Determine the (x, y) coordinate at the center of the cell enclosing the given text.  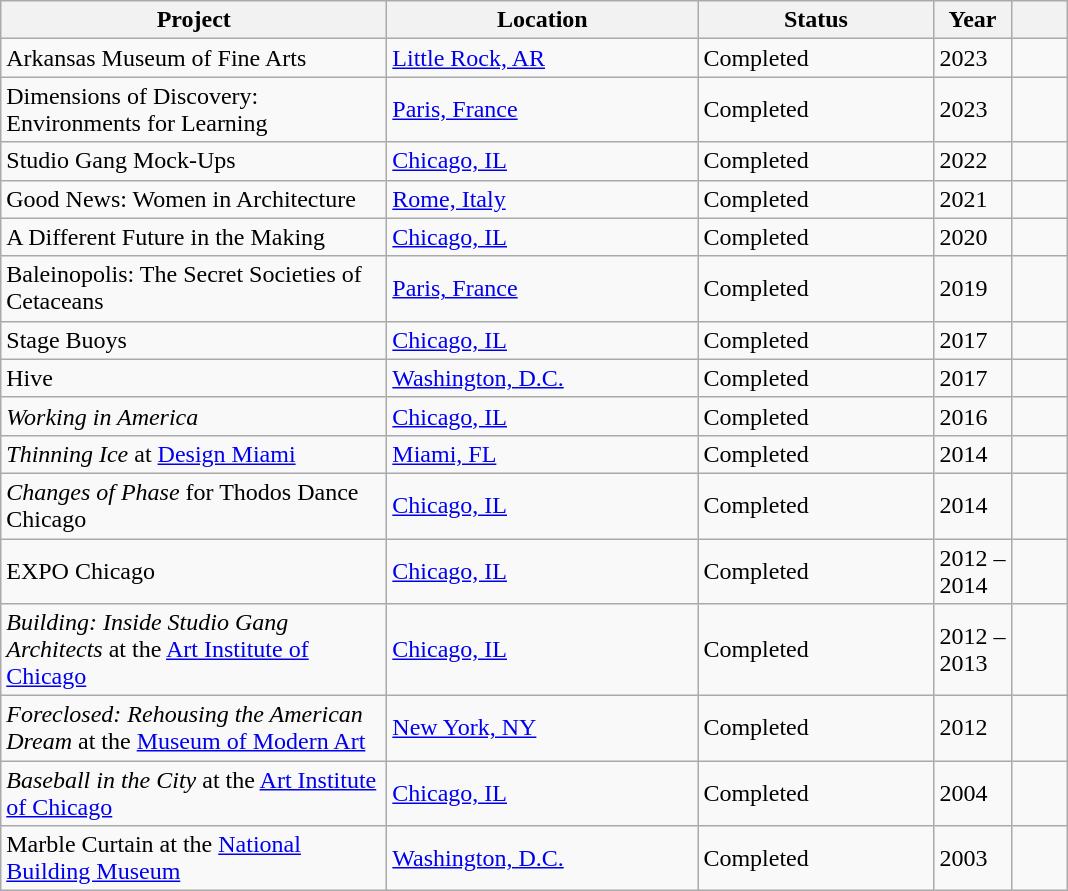
Changes of Phase for Thodos Dance Chicago (194, 506)
2012 –2014 (972, 570)
A Different Future in the Making (194, 237)
Working in America (194, 416)
Arkansas Museum of Fine Arts (194, 58)
Rome, Italy (542, 199)
2020 (972, 237)
Foreclosed: Rehousing the American Dream at the Museum of Modern Art (194, 728)
2012 –2013 (972, 650)
Studio Gang Mock-Ups (194, 161)
Good News: Women in Architecture (194, 199)
2019 (972, 288)
Location (542, 20)
Miami, FL (542, 454)
Marble Curtain at the National Building Museum (194, 858)
Project (194, 20)
Baseball in the City at the Art Institute of Chicago (194, 794)
Thinning Ice at Design Miami (194, 454)
2016 (972, 416)
New York, NY (542, 728)
EXPO Chicago (194, 570)
Year (972, 20)
Baleinopolis: The Secret Societies of Cetaceans (194, 288)
2004 (972, 794)
Dimensions of Discovery: Environments for Learning (194, 110)
2022 (972, 161)
2003 (972, 858)
Stage Buoys (194, 340)
2021 (972, 199)
Little Rock, AR (542, 58)
Hive (194, 378)
2012 (972, 728)
Status (816, 20)
Building: Inside Studio Gang Architects at the Art Institute of Chicago (194, 650)
